Identify which cell holds the provided text, then report its (x, y) central coordinate. 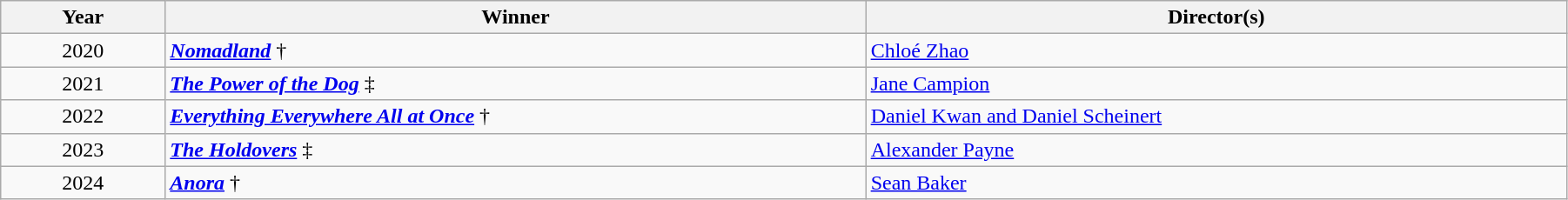
The Power of the Dog ‡ (515, 83)
Anora † (515, 183)
2020 (84, 50)
2023 (84, 150)
Winner (515, 17)
Everything Everywhere All at Once † (515, 117)
The Holdovers ‡ (515, 150)
Sean Baker (1216, 183)
Year (84, 17)
Chloé Zhao (1216, 50)
2024 (84, 183)
Director(s) (1216, 17)
Alexander Payne (1216, 150)
2022 (84, 117)
Jane Campion (1216, 83)
Nomadland † (515, 50)
2021 (84, 83)
Daniel Kwan and Daniel Scheinert (1216, 117)
